For the text-containing cell, return its midpoint in [X, Y] coordinate format. 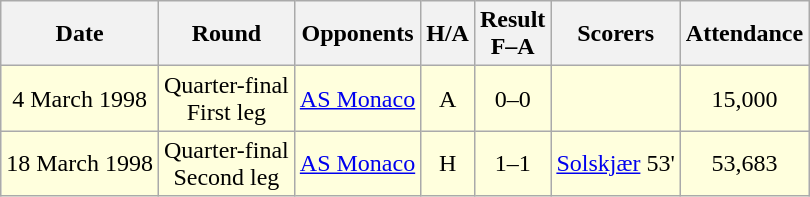
Attendance [744, 34]
Scorers [616, 34]
A [448, 98]
H [448, 164]
53,683 [744, 164]
Quarter-finalFirst leg [226, 98]
4 March 1998 [80, 98]
Solskjær 53' [616, 164]
0–0 [512, 98]
Date [80, 34]
Opponents [357, 34]
Quarter-finalSecond leg [226, 164]
1–1 [512, 164]
ResultF–A [512, 34]
H/A [448, 34]
15,000 [744, 98]
Round [226, 34]
18 March 1998 [80, 164]
